Pinpoint the cell where the given text exists, returning its (x, y) midpoint coordinate. 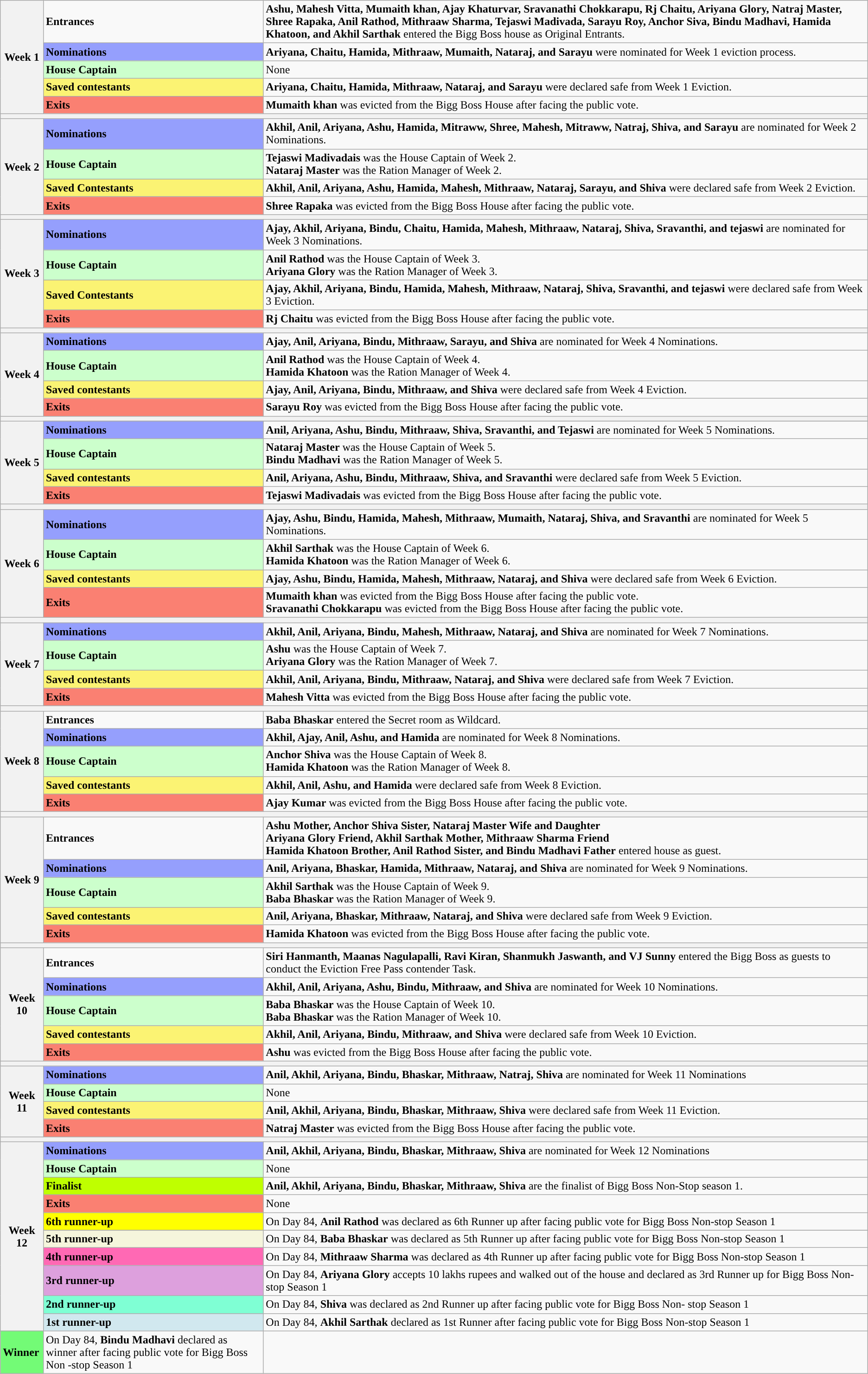
Tejaswi Madivadais was the House Captain of Week 2. Nataraj Master was the Ration Manager of Week 2. (566, 164)
Finalist (153, 1186)
Hamida Khatoon was evicted from the Bigg Boss House after facing the public vote. (566, 934)
Ajay Kumar was evicted from the Bigg Boss House after facing the public vote. (566, 803)
Akhil, Anil, Ariyana, Bindu, Mithraaw, Nataraj, and Shiva were declared safe from Week 7 Eviction. (566, 679)
On Day 84, Mithraaw Sharma was declared as 4th Runner up after facing public vote for Bigg Boss Non-stop Season 1 (566, 1257)
Tejaswi Madivadais was evicted from the Bigg Boss House after facing the public vote. (566, 495)
Mumaith khan was evicted from the Bigg Boss House after facing the public vote. (566, 105)
Mahesh Vitta was evicted from the Bigg Boss House after facing the public vote. (566, 697)
Ajay, Akhil, Ariyana, Bindu, Hamida, Mahesh, Mithraaw, Nataraj, Shiva, Sravanthi, and tejaswi were declared safe from Week 3 Eviction. (566, 295)
Shree Rapaka was evicted from the Bigg Boss House after facing the public vote. (566, 205)
Anil Rathod was the House Captain of Week 4. Hamida Khatoon was the Ration Manager of Week 4. (566, 365)
Week 10 (22, 1004)
Anil, Akhil, Ariyana, Bindu, Bhaskar, Mithraaw, Shiva were declared safe from Week 11 Eviction. (566, 1110)
Natraj Master was evicted from the Bigg Boss House after facing the public vote. (566, 1128)
Akhil, Anil, Ashu, and Hamida were declared safe from Week 8 Eviction. (566, 785)
Anil, Akhil, Ariyana, Bindu, Bhaskar, Mithraaw, Shiva are the finalist of Bigg Boss Non-Stop season 1. (566, 1186)
Ariyana, Chaitu, Hamida, Mithraaw, Mumaith, Nataraj, and Sarayu were nominated for Week 1 eviction process. (566, 52)
Ajay, Anil, Ariyana, Bindu, Mithraaw, and Shiva were declared safe from Week 4 Eviction. (566, 390)
Week 2 (22, 166)
Week 9 (22, 879)
Ajay, Ashu, Bindu, Hamida, Mahesh, Mithraaw, Mumaith, Nataraj, Shiva, and Sravanthi are nominated for Week 5 Nominations. (566, 524)
2nd runner-up (153, 1304)
Akhil Sarthak was the House Captain of Week 9. Baba Bhaskar was the Ration Manager of Week 9. (566, 892)
Anil, Ariyana, Bhaskar, Mithraaw, Nataraj, and Shiva were declared safe from Week 9 Eviction. (566, 916)
Akhil, Anil, Ariyana, Ashu, Hamida, Mitraww, Shree, Mahesh, Mitraww, Natraj, Shiva, and Sarayu are nominated for Week 2 Nominations. (566, 134)
Akhil, Anil, Ariyana, Bindu, Mahesh, Mithraaw, Nataraj, and Shiva are nominated for Week 7 Nominations. (566, 632)
On Day 84, Akhil Sarthak declared as 1st Runner after facing public vote for Bigg Boss Non-stop Season 1 (566, 1322)
Ajay, Akhil, Ariyana, Bindu, Chaitu, Hamida, Mahesh, Mithraaw, Nataraj, Shiva, Sravanthi, and tejaswi are nominated for Week 3 Nominations. (566, 235)
Anil, Akhil, Ariyana, Bindu, Bhaskar, Mithraaw, Natraj, Shiva are nominated for Week 11 Nominations (566, 1075)
Anil, Ariyana, Bhaskar, Hamida, Mithraaw, Nataraj, and Shiva are nominated for Week 9 Nominations. (566, 868)
Nataraj Master was the House Captain of Week 5. Bindu Madhavi was the Ration Manager of Week 5. (566, 454)
Akhil, Anil, Ariyana, Ashu, Hamida, Mahesh, Mithraaw, Nataraj, Sarayu, and Shiva were declared safe from Week 2 Eviction. (566, 188)
Anchor Shiva was the House Captain of Week 8. Hamida Khatoon was the Ration Manager of Week 8. (566, 761)
Rj Chaitu was evicted from the Bigg Boss House after facing the public vote. (566, 319)
Ajay, Anil, Ariyana, Bindu, Mithraaw, Sarayu, and Shiva are nominated for Week 4 Nominations. (566, 342)
Ajay, Ashu, Bindu, Hamida, Mahesh, Mithraaw, Nataraj, and Shiva were declared safe from Week 6 Eviction. (566, 578)
Anil Rathod was the House Captain of Week 3. Ariyana Glory was the Ration Manager of Week 3. (566, 264)
5th runner-up (153, 1239)
Akhil, Anil, Ariyana, Ashu, Bindu, Mithraaw, and Shiva are nominated for Week 10 Nominations. (566, 987)
On Day 84, Ariyana Glory accepts 10 lakhs rupees and walked out of the house and declared as 3rd Runner up for Bigg Boss Non-stop Season 1 (566, 1281)
Week 4 (22, 375)
4th runner-up (153, 1257)
Week 12 (22, 1236)
Ashu was the House Captain of Week 7. Ariyana Glory was the Ration Manager of Week 7. (566, 656)
6th runner-up (153, 1221)
Week 6 (22, 563)
Akhil, Anil, Ariyana, Bindu, Mithraaw, and Shiva were declared safe from Week 10 Eviction. (566, 1035)
Week 11 (22, 1101)
Ariyana, Chaitu, Hamida, Mithraaw, Nataraj, and Sarayu were declared safe from Week 1 Eviction. (566, 87)
Akhil Sarthak was the House Captain of Week 6. Hamida Khatoon was the Ration Manager of Week 6. (566, 555)
On Day 84, Shiva was declared as 2nd Runner up after facing public vote for Bigg Boss Non- stop Season 1 (566, 1304)
Week 3 (22, 274)
On Day 84, Baba Bhaskar was declared as 5th Runner up after facing public vote for Bigg Boss Non-stop Season 1 (566, 1239)
Anil, Akhil, Ariyana, Bindu, Bhaskar, Mithraaw, Shiva are nominated for Week 12 Nominations (566, 1150)
Sarayu Roy was evicted from the Bigg Boss House after facing the public vote. (566, 407)
Anil, Ariyana, Ashu, Bindu, Mithraaw, Shiva, Sravanthi, and Tejaswi are nominated for Week 5 Nominations. (566, 430)
On Day 84, Bindu Madhavi declared as winner after facing public vote for Bigg Boss Non -stop Season 1 (153, 1352)
Week 5 (22, 463)
Akhil, Ajay, Anil, Ashu, and Hamida are nominated for Week 8 Nominations. (566, 737)
Baba Bhaskar was the House Captain of Week 10. Baba Bhaskar was the Ration Manager of Week 10. (566, 1011)
Week 7 (22, 664)
Winner (22, 1352)
Week 1 (22, 57)
On Day 84, Anil Rathod was declared as 6th Runner up after facing public vote for Bigg Boss Non-stop Season 1 (566, 1221)
3rd runner-up (153, 1281)
Anil, Ariyana, Ashu, Bindu, Mithraaw, Shiva, and Sravanthi were declared safe from Week 5 Eviction. (566, 478)
Week 8 (22, 761)
Ashu was evicted from the Bigg Boss House after facing the public vote. (566, 1052)
1st runner-up (153, 1322)
Baba Bhaskar entered the Secret room as Wildcard. (566, 720)
